Find where the given text appears and provide that cell's center as [x, y] coordinate. 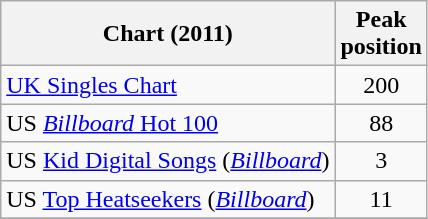
UK Singles Chart [168, 85]
200 [381, 85]
3 [381, 161]
US Kid Digital Songs (Billboard) [168, 161]
Peakposition [381, 34]
Chart (2011) [168, 34]
US Top Heatseekers (Billboard) [168, 199]
US Billboard Hot 100 [168, 123]
88 [381, 123]
11 [381, 199]
